Pinpoint the cell where the given text exists, returning its (x, y) midpoint coordinate. 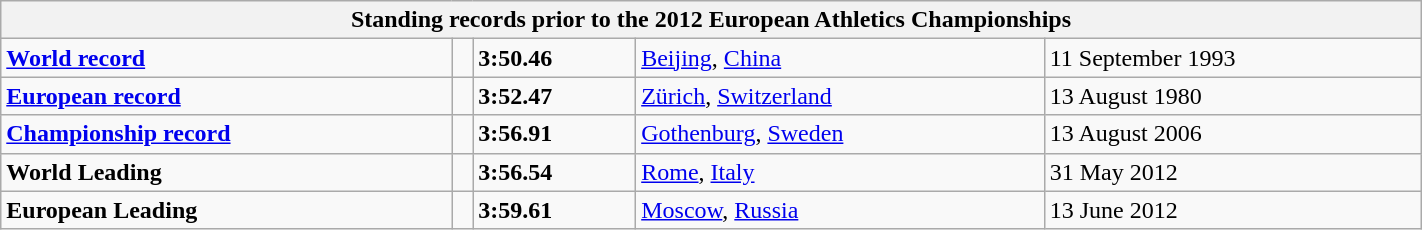
World record (226, 58)
3:52.47 (554, 96)
European record (226, 96)
13 August 2006 (1232, 134)
Beijing, China (840, 58)
Moscow, Russia (840, 210)
World Leading (226, 172)
3:56.54 (554, 172)
13 June 2012 (1232, 210)
3:50.46 (554, 58)
3:56.91 (554, 134)
11 September 1993 (1232, 58)
3:59.61 (554, 210)
Rome, Italy (840, 172)
13 August 1980 (1232, 96)
31 May 2012 (1232, 172)
Gothenburg, Sweden (840, 134)
Standing records prior to the 2012 European Athletics Championships (711, 20)
Zürich, Switzerland (840, 96)
European Leading (226, 210)
Championship record (226, 134)
